Extract the (X, Y) coordinate from the center of the cell holding the provided text.  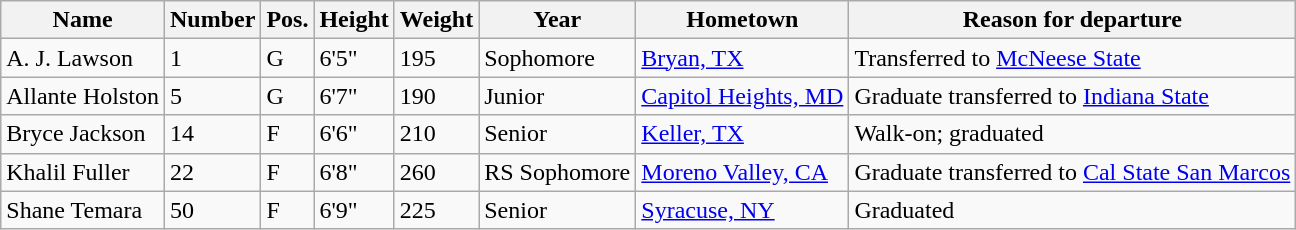
260 (436, 172)
Height (354, 20)
Reason for departure (1072, 20)
190 (436, 96)
6'6" (354, 134)
Bryan, TX (742, 58)
Weight (436, 20)
50 (212, 210)
Graduated (1072, 210)
Number (212, 20)
Syracuse, NY (742, 210)
Capitol Heights, MD (742, 96)
195 (436, 58)
Junior (558, 96)
Allante Holston (83, 96)
1 (212, 58)
6'5" (354, 58)
Pos. (288, 20)
Transferred to McNeese State (1072, 58)
Sophomore (558, 58)
Graduate transferred to Indiana State (1072, 96)
6'8" (354, 172)
Khalil Fuller (83, 172)
225 (436, 210)
Keller, TX (742, 134)
Moreno Valley, CA (742, 172)
6'9" (354, 210)
Graduate transferred to Cal State San Marcos (1072, 172)
210 (436, 134)
22 (212, 172)
14 (212, 134)
Shane Temara (83, 210)
Hometown (742, 20)
5 (212, 96)
RS Sophomore (558, 172)
6'7" (354, 96)
Name (83, 20)
Year (558, 20)
A. J. Lawson (83, 58)
Bryce Jackson (83, 134)
Walk-on; graduated (1072, 134)
